Return (X, Y) of the center of cell containing provided text 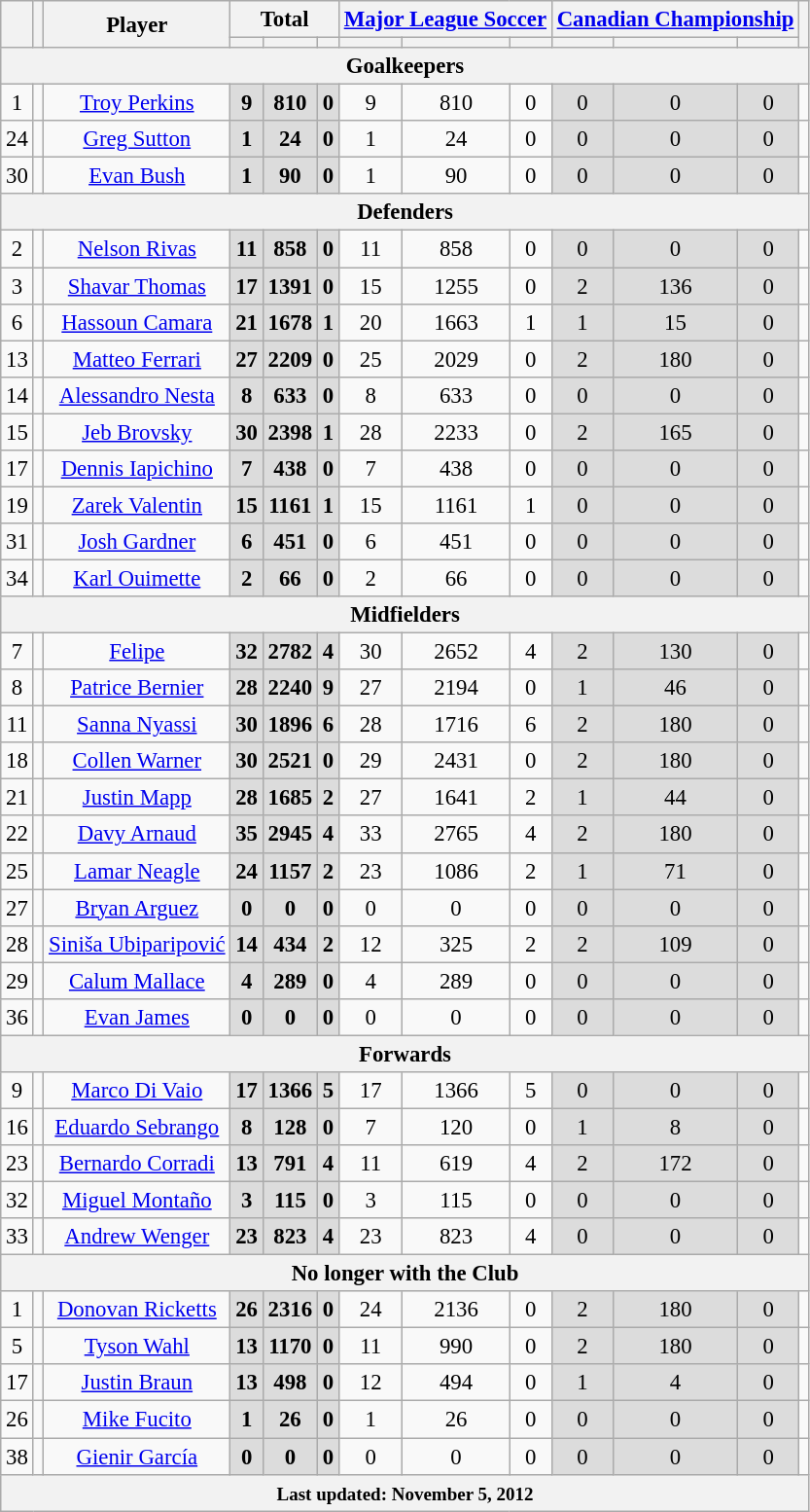
38 (18, 1457)
18 (18, 761)
Hassoun Camara (137, 322)
2782 (290, 652)
Forwards (405, 1054)
Defenders (405, 213)
2233 (456, 432)
Lamar Neagle (137, 871)
172 (675, 1164)
Midfielders (405, 615)
498 (290, 1383)
Karl Ouimette (137, 578)
Collen Warner (137, 761)
Troy Perkins (137, 103)
No longer with the Club (405, 1274)
Evan Bush (137, 176)
Last updated: November 5, 2012 (405, 1493)
Siniša Ubiparipović (137, 944)
1685 (290, 798)
Eduardo Sebrango (137, 1127)
136 (675, 286)
1255 (456, 286)
1641 (456, 798)
128 (290, 1127)
22 (18, 835)
Felipe (137, 652)
Jeb Brovsky (137, 432)
Total (285, 19)
1170 (290, 1347)
Goalkeepers (405, 66)
20 (370, 322)
Major League Soccer (445, 19)
Mike Fucito (137, 1420)
Sanna Nyassi (137, 725)
Matteo Ferrari (137, 359)
1157 (290, 871)
109 (675, 944)
791 (290, 1164)
71 (675, 871)
36 (18, 1018)
Justin Mapp (137, 798)
19 (18, 505)
2765 (456, 835)
2431 (456, 761)
Shavar Thomas (137, 286)
2029 (456, 359)
16 (18, 1127)
2316 (290, 1310)
Player (137, 24)
Marco Di Vaio (137, 1091)
46 (675, 688)
Donovan Ricketts (137, 1310)
Dennis Iapichino (137, 469)
165 (675, 432)
Patrice Bernier (137, 688)
990 (456, 1347)
Bernardo Corradi (137, 1164)
2136 (456, 1310)
1678 (290, 322)
434 (290, 944)
2209 (290, 359)
Gienir García (137, 1457)
44 (675, 798)
Nelson Rivas (137, 249)
Andrew Wenger (137, 1237)
Alessandro Nesta (137, 395)
Tyson Wahl (137, 1347)
Greg Sutton (137, 139)
2398 (290, 432)
2240 (290, 688)
Evan James (137, 1018)
1716 (456, 725)
1391 (290, 286)
494 (456, 1383)
2521 (290, 761)
1663 (456, 322)
35 (247, 835)
Justin Braun (137, 1383)
Davy Arnaud (137, 835)
Canadian Championship (675, 19)
120 (456, 1127)
31 (18, 542)
2945 (290, 835)
1086 (456, 871)
2194 (456, 688)
Miguel Montaño (137, 1201)
Josh Gardner (137, 542)
34 (18, 578)
Calum Mallace (137, 981)
130 (675, 652)
1896 (290, 725)
2652 (456, 652)
619 (456, 1164)
Bryan Arguez (137, 908)
325 (456, 944)
Zarek Valentin (137, 505)
